Capture the cell that displays the provided text and extract its (x, y) central coordinate. 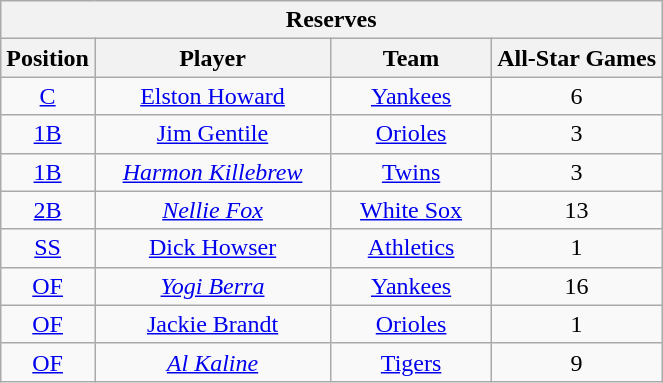
C (48, 96)
Twins (412, 172)
Athletics (412, 248)
Team (412, 58)
All-Star Games (577, 58)
Nellie Fox (212, 210)
White Sox (412, 210)
Al Kaline (212, 362)
Jim Gentile (212, 134)
SS (48, 248)
Elston Howard (212, 96)
Yogi Berra (212, 286)
2B (48, 210)
Harmon Killebrew (212, 172)
Position (48, 58)
9 (577, 362)
6 (577, 96)
Player (212, 58)
Tigers (412, 362)
Jackie Brandt (212, 324)
13 (577, 210)
16 (577, 286)
Reserves (332, 20)
Dick Howser (212, 248)
